Provide the (X, Y) coordinate of the cell's center where the given text is located.  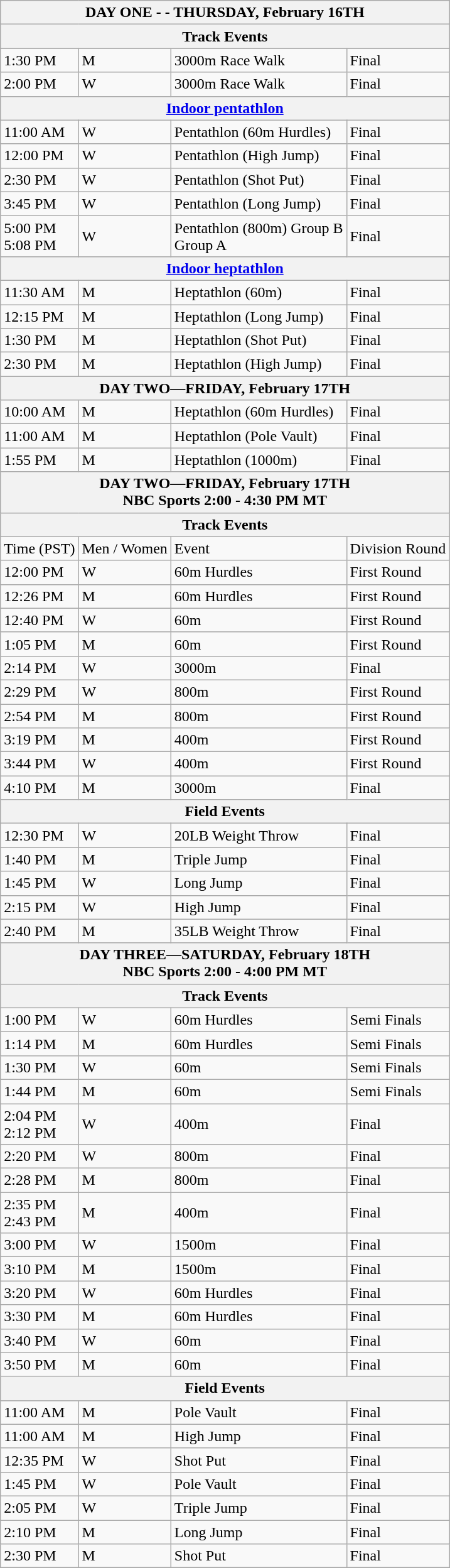
Time (PST) (40, 548)
1:14 PM (40, 1043)
2:29 PM (40, 692)
1:05 PM (40, 644)
1:00 PM (40, 1020)
5:00 PM5:08 PM (40, 236)
3:00 PM (40, 1245)
12:15 PM (40, 316)
10:00 AM (40, 412)
Heptathlon (1000m) (259, 460)
1:40 PM (40, 859)
Indoor heptathlon (225, 268)
20LB Weight Throw (259, 836)
12:30 PM (40, 836)
12:40 PM (40, 620)
4:10 PM (40, 788)
Pentathlon (800m) Group BGroup A (259, 236)
3:50 PM (40, 1364)
2:35 PM2:43 PM (40, 1212)
2:40 PM (40, 931)
Pentathlon (60m Hurdles) (259, 132)
Pentathlon (Long Jump) (259, 204)
3:40 PM (40, 1341)
DAY TWO—FRIDAY, February 17TH NBC Sports 2:00 - 4:30 PM MT (225, 493)
2:10 PM (40, 1532)
DAY THREE—SATURDAY, February 18TH NBC Sports 2:00 - 4:00 PM MT (225, 964)
12:26 PM (40, 596)
2:28 PM (40, 1180)
1:55 PM (40, 460)
Heptathlon (High Jump) (259, 364)
DAY ONE - - THURSDAY, February 16TH (225, 13)
12:35 PM (40, 1460)
3:20 PM (40, 1293)
2:00 PM (40, 84)
3:45 PM (40, 204)
1:44 PM (40, 1091)
2:04 PM2:12 PM (40, 1123)
Heptathlon (60m) (259, 292)
35LB Weight Throw (259, 931)
Men / Women (124, 548)
3:30 PM (40, 1317)
Pentathlon (Shot Put) (259, 180)
2:20 PM (40, 1157)
Division Round (398, 548)
2:54 PM (40, 716)
Heptathlon (Pole Vault) (259, 436)
2:05 PM (40, 1508)
Event (259, 548)
2:14 PM (40, 668)
Heptathlon (60m Hurdles) (259, 412)
Pentathlon (High Jump) (259, 156)
11:30 AM (40, 292)
2:15 PM (40, 907)
3:19 PM (40, 740)
Heptathlon (Shot Put) (259, 340)
DAY TWO—FRIDAY, February 17TH (225, 388)
Indoor pentathlon (225, 108)
3:10 PM (40, 1269)
Heptathlon (Long Jump) (259, 316)
3:44 PM (40, 764)
